Determine the (X, Y) coordinate at the center of the cell enclosing the given text.  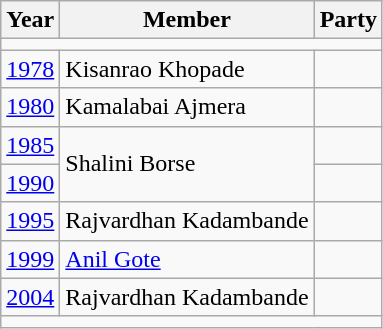
2004 (30, 297)
1978 (30, 69)
Kisanrao Khopade (187, 69)
1990 (30, 183)
Anil Gote (187, 259)
Shalini Borse (187, 164)
1995 (30, 221)
Party (348, 20)
Member (187, 20)
Year (30, 20)
1980 (30, 107)
Kamalabai Ajmera (187, 107)
1999 (30, 259)
1985 (30, 145)
